Output the [x, y] coordinate of the center of the cell containing the given text.  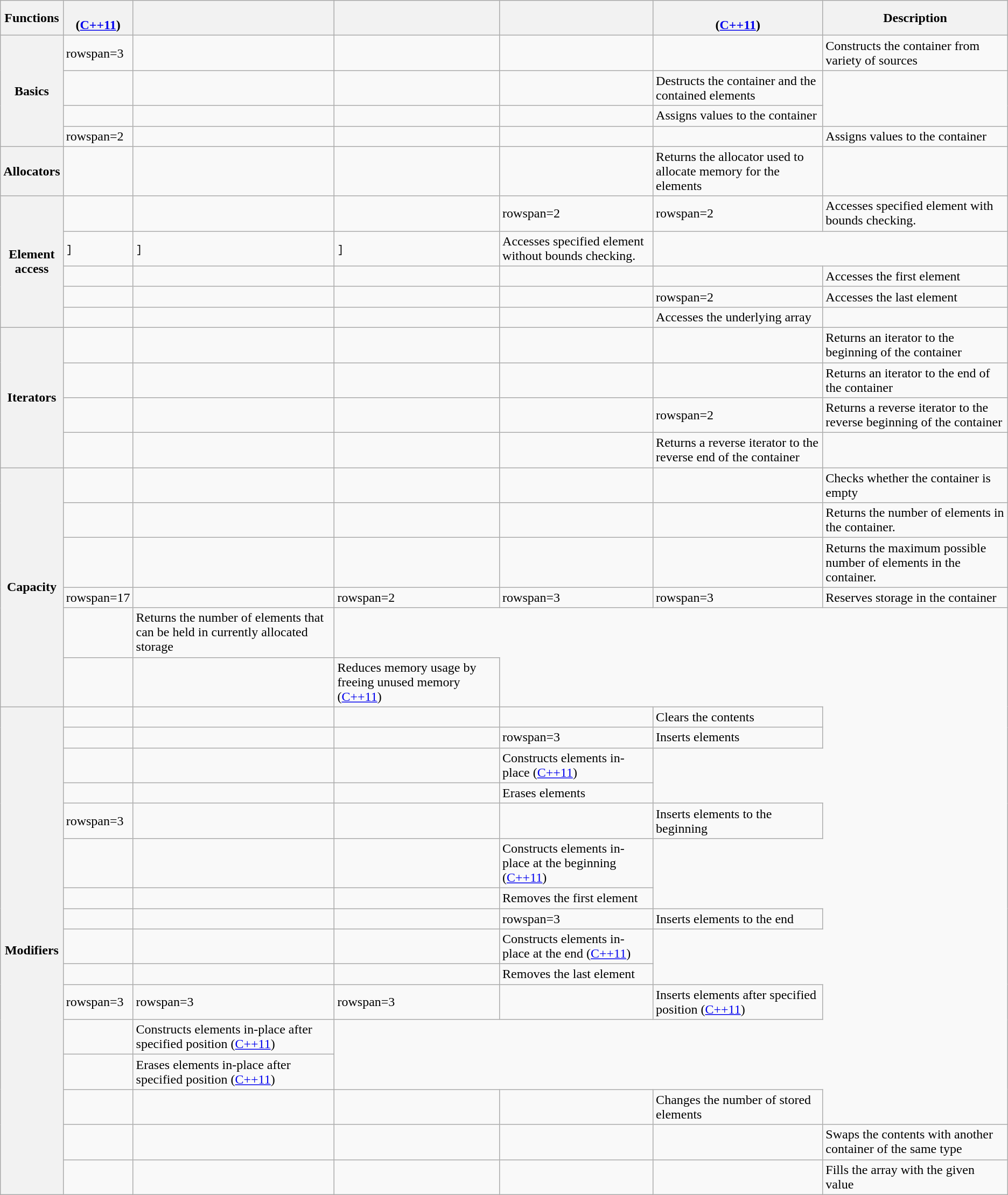
Destructs the container and the contained elements [738, 88]
Erases elements [576, 793]
Basics [32, 91]
Modifiers [32, 951]
Accesses specified element with bounds checking. [915, 213]
Inserts elements after specified position (C++11) [738, 1002]
Constructs elements in-place after specified position (C++11) [234, 1037]
Inserts elements to the end [738, 919]
Inserts elements to the beginning [738, 820]
Returns the number of elements that can be held in currently allocated storage [234, 632]
Accesses specified element without bounds checking. [576, 249]
Swaps the contents with another container of the same type [915, 1142]
Reserves storage in the container [915, 598]
Returns the number of elements in the container. [915, 520]
Returns an iterator to the beginning of the container [915, 345]
Changes the number of stored elements [738, 1107]
Returns the maximum possible number of elements in the container. [915, 563]
Constructs elements in-place at the beginning (C++11) [576, 863]
Iterators [32, 397]
Inserts elements [738, 737]
Accesses the underlying array [738, 317]
Constructs elements in-place (C++11) [576, 765]
Erases elements in-place after specified position (C++11) [234, 1072]
Returns an iterator to the end of the container [915, 380]
Returns a reverse iterator to the reverse end of the container [738, 450]
Returns a reverse iterator to the reverse beginning of the container [915, 416]
rowspan=17 [98, 598]
Accesses the last element [915, 297]
Description [915, 18]
Clears the contents [738, 717]
Returns the allocator used to allocate memory for the elements [738, 171]
Accesses the first element [915, 276]
Removes the first element [576, 898]
Removes the last element [576, 974]
Constructs elements in-place at the end (C++11) [576, 946]
Constructs the container from variety of sources [915, 53]
Allocators [32, 171]
Functions [32, 18]
Capacity [32, 587]
Fills the array with the given value [915, 1177]
Elementaccess [32, 262]
Checks whether the container is empty [915, 486]
Reduces memory usage by freeing unused memory (C++11) [417, 682]
